Provide the [X, Y] coordinate of the cell's center where the given text is located.  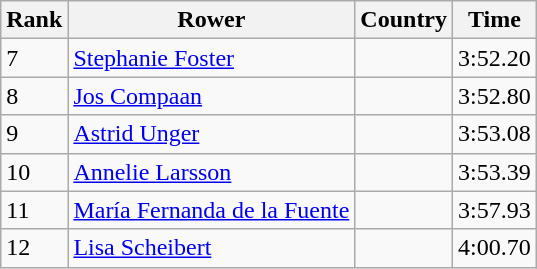
Astrid Unger [212, 134]
3:53.08 [495, 134]
María Fernanda de la Fuente [212, 210]
9 [34, 134]
3:57.93 [495, 210]
Time [495, 20]
Rower [212, 20]
Lisa Scheibert [212, 248]
4:00.70 [495, 248]
Country [404, 20]
7 [34, 58]
3:52.20 [495, 58]
12 [34, 248]
Jos Compaan [212, 96]
8 [34, 96]
10 [34, 172]
3:52.80 [495, 96]
Rank [34, 20]
Stephanie Foster [212, 58]
11 [34, 210]
3:53.39 [495, 172]
Annelie Larsson [212, 172]
